Determine the (x, y) coordinate at the center of the cell enclosing the given text.  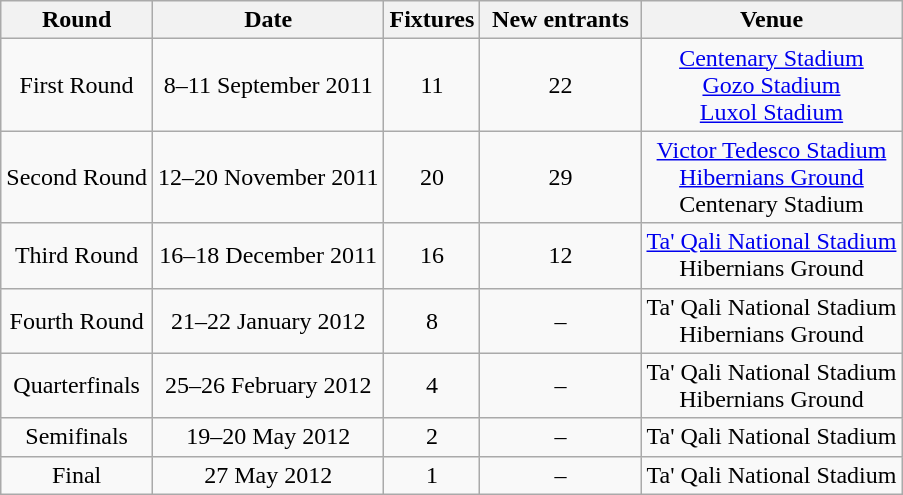
Fourth Round (77, 320)
16 (432, 256)
20 (432, 177)
21–22 January 2012 (268, 320)
22 (560, 85)
2 (432, 437)
Venue (772, 20)
12–20 November 2011 (268, 177)
Third Round (77, 256)
Semifinals (77, 437)
8 (432, 320)
Second Round (77, 177)
27 May 2012 (268, 475)
29 (560, 177)
New entrants (560, 20)
Quarterfinals (77, 386)
4 (432, 386)
Victor Tedesco StadiumHibernians GroundCentenary Stadium (772, 177)
Final (77, 475)
1 (432, 475)
Centenary StadiumGozo StadiumLuxol Stadium (772, 85)
16–18 December 2011 (268, 256)
First Round (77, 85)
12 (560, 256)
Fixtures (432, 20)
8–11 September 2011 (268, 85)
Date (268, 20)
Round (77, 20)
25–26 February 2012 (268, 386)
19–20 May 2012 (268, 437)
11 (432, 85)
